For the text-containing cell, return its midpoint in (x, y) coordinate format. 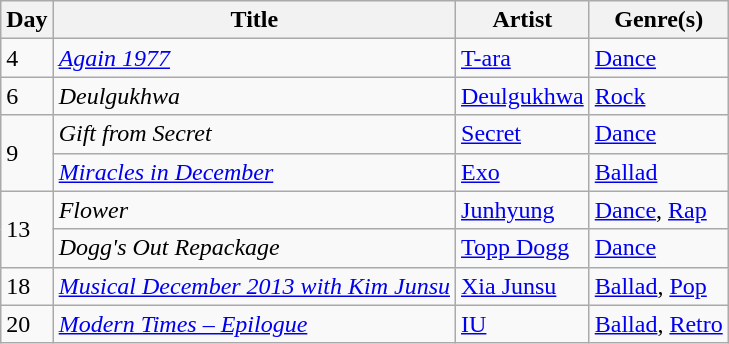
Secret (523, 134)
4 (27, 58)
Ballad, Retro (658, 324)
Genre(s) (658, 20)
Gift from Secret (254, 134)
Miracles in December (254, 172)
18 (27, 286)
Day (27, 20)
9 (27, 153)
13 (27, 229)
Topp Dogg (523, 248)
Again 1977 (254, 58)
Exo (523, 172)
Ballad, Pop (658, 286)
6 (27, 96)
Junhyung (523, 210)
Flower (254, 210)
Dance, Rap (658, 210)
IU (523, 324)
Modern Times – Epilogue (254, 324)
Title (254, 20)
Dogg's Out Repackage (254, 248)
T-ara (523, 58)
Rock (658, 96)
Xia Junsu (523, 286)
Artist (523, 20)
Ballad (658, 172)
20 (27, 324)
Musical December 2013 with Kim Junsu (254, 286)
